Identify which cell holds the provided text, then report its [X, Y] central coordinate. 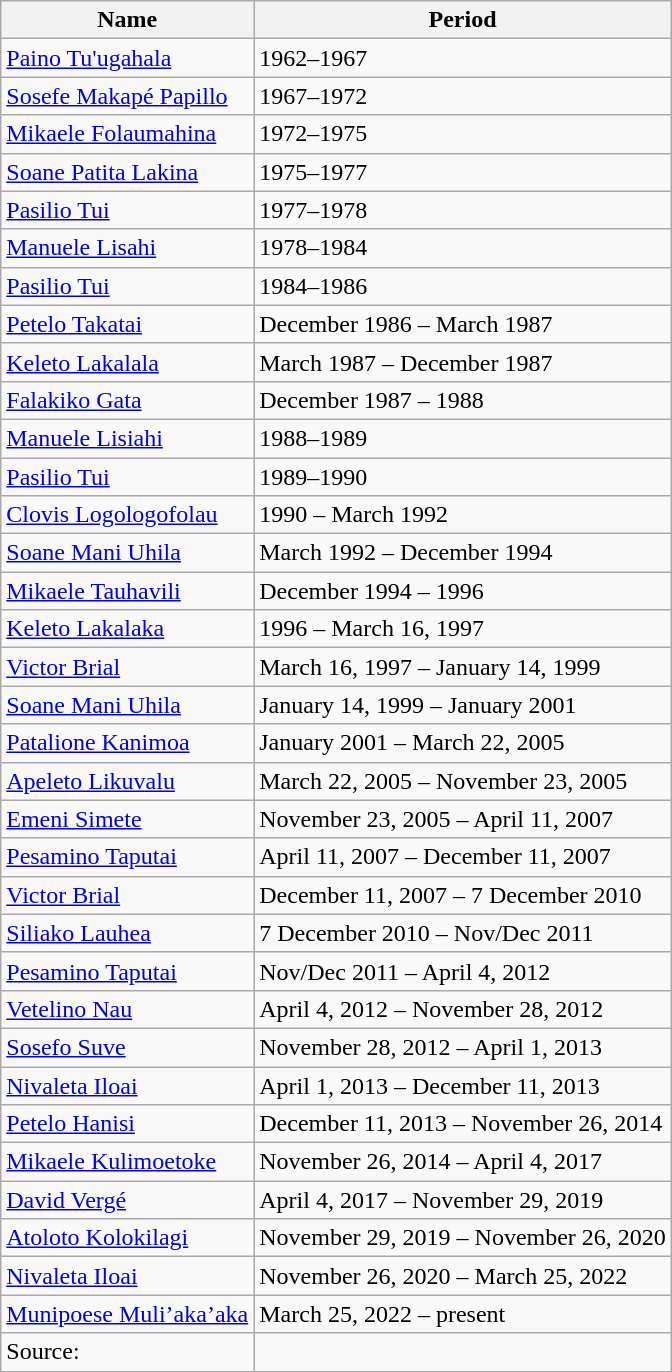
1990 – March 1992 [463, 515]
1988–1989 [463, 438]
March 22, 2005 – November 23, 2005 [463, 781]
Siliako Lauhea [128, 933]
November 26, 2020 – March 25, 2022 [463, 1276]
Soane Patita Lakina [128, 172]
March 16, 1997 – January 14, 1999 [463, 667]
1989–1990 [463, 477]
November 29, 2019 – November 26, 2020 [463, 1238]
Name [128, 20]
December 1987 – 1988 [463, 400]
April 4, 2017 – November 29, 2019 [463, 1200]
1978–1984 [463, 248]
Petelo Takatai [128, 324]
Mikaele Tauhavili [128, 591]
December 11, 2013 – November 26, 2014 [463, 1124]
April 11, 2007 – December 11, 2007 [463, 857]
Atoloto Kolokilagi [128, 1238]
November 23, 2005 – April 11, 2007 [463, 819]
January 2001 – March 22, 2005 [463, 743]
Emeni Simete [128, 819]
April 1, 2013 – December 11, 2013 [463, 1085]
Falakiko Gata [128, 400]
1996 – March 16, 1997 [463, 629]
7 December 2010 – Nov/Dec 2011 [463, 933]
1972–1975 [463, 134]
December 11, 2007 – 7 December 2010 [463, 895]
Manuele Lisiahi [128, 438]
Munipoese Muli’aka’aka [128, 1314]
Apeleto Likuvalu [128, 781]
Sosefe Makapé Papillo [128, 96]
January 14, 1999 – January 2001 [463, 705]
December 1986 – March 1987 [463, 324]
Paino Tu'ugahala [128, 58]
David Vergé [128, 1200]
December 1994 – 1996 [463, 591]
Manuele Lisahi [128, 248]
Petelo Hanisi [128, 1124]
Keleto Lakalaka [128, 629]
March 1992 – December 1994 [463, 553]
April 4, 2012 – November 28, 2012 [463, 1009]
1975–1977 [463, 172]
November 28, 2012 – April 1, 2013 [463, 1047]
Mikaele Folaumahina [128, 134]
Sosefo Suve [128, 1047]
1967–1972 [463, 96]
Period [463, 20]
November 26, 2014 – April 4, 2017 [463, 1162]
March 1987 – December 1987 [463, 362]
Vetelino Nau [128, 1009]
Nov/Dec 2011 – April 4, 2012 [463, 971]
1962–1967 [463, 58]
Patalione Kanimoa [128, 743]
Source: [128, 1352]
Keleto Lakalala [128, 362]
March 25, 2022 – present [463, 1314]
Mikaele Kulimoetoke [128, 1162]
Clovis Logologofolau [128, 515]
1977–1978 [463, 210]
1984–1986 [463, 286]
